Return [x, y] of the center of cell containing provided text 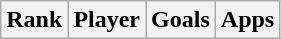
Rank [34, 20]
Apps [247, 20]
Goals [181, 20]
Player [107, 20]
